From the cell containing the given text, extract its center point as [x, y] coordinate. 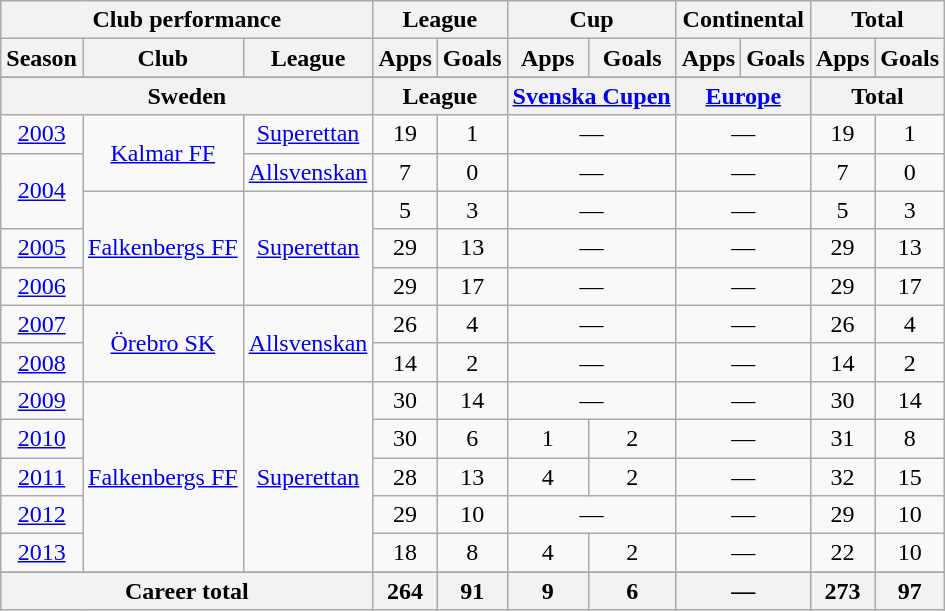
Continental [743, 20]
Season [42, 58]
15 [910, 477]
2012 [42, 515]
Club [162, 58]
Svenska Cupen [592, 96]
28 [405, 477]
Club performance [187, 20]
2004 [42, 191]
2006 [42, 286]
32 [842, 477]
Career total [187, 591]
2013 [42, 553]
97 [910, 591]
2009 [42, 400]
2007 [42, 324]
Cup [592, 20]
9 [548, 591]
273 [842, 591]
18 [405, 553]
264 [405, 591]
22 [842, 553]
Sweden [187, 96]
Örebro SK [162, 343]
Europe [743, 96]
2003 [42, 134]
2005 [42, 248]
2010 [42, 438]
Kalmar FF [162, 153]
31 [842, 438]
2011 [42, 477]
2008 [42, 362]
91 [472, 591]
